Locate the cell with the specified text and output its (x, y) center coordinate. 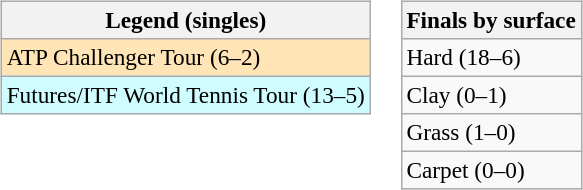
Legend (singles) (186, 20)
Grass (1–0) (491, 133)
Clay (0–1) (491, 95)
Hard (18–6) (491, 57)
Futures/ITF World Tennis Tour (13–5) (186, 95)
ATP Challenger Tour (6–2) (186, 57)
Finals by surface (491, 20)
Carpet (0–0) (491, 171)
